Output the [x, y] coordinate of the center of the cell containing the given text.  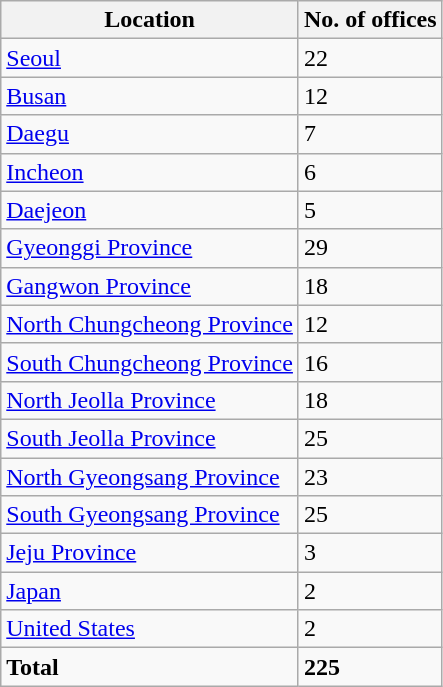
South Jeolla Province [150, 438]
North Chungcheong Province [150, 324]
Gyeonggi Province [150, 248]
3 [370, 553]
No. of offices [370, 20]
North Jeolla Province [150, 400]
Japan [150, 591]
Daejeon [150, 210]
Seoul [150, 58]
6 [370, 172]
Busan [150, 96]
Gangwon Province [150, 286]
7 [370, 134]
Daegu [150, 134]
29 [370, 248]
16 [370, 362]
United States [150, 629]
5 [370, 210]
Incheon [150, 172]
Jeju Province [150, 553]
South Chungcheong Province [150, 362]
225 [370, 667]
22 [370, 58]
Total [150, 667]
South Gyeongsang Province [150, 515]
23 [370, 477]
Location [150, 20]
North Gyeongsang Province [150, 477]
